Locate the cell with the specified text and output its (x, y) center coordinate. 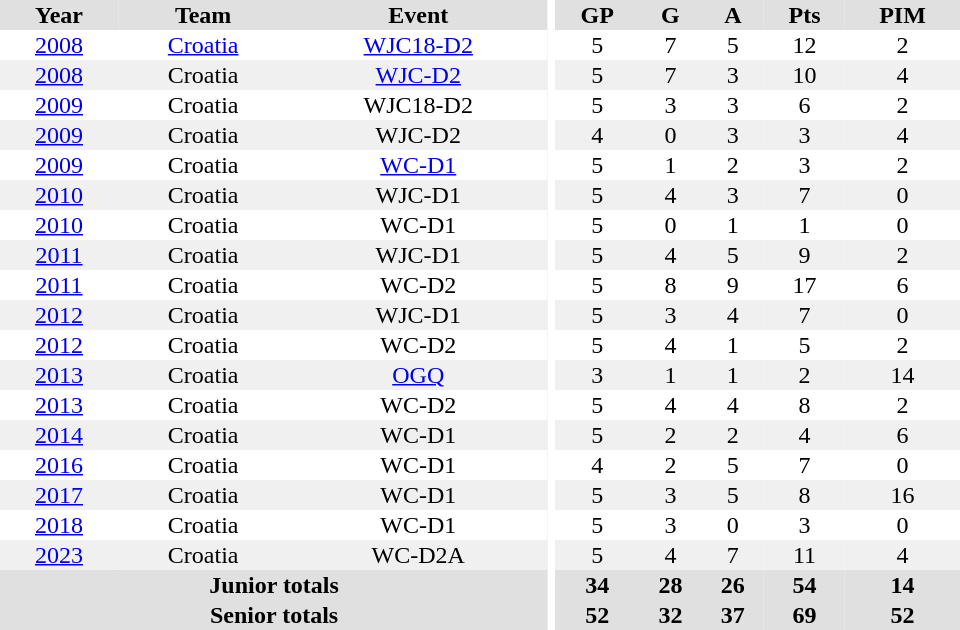
Team (203, 15)
2017 (59, 495)
GP (597, 15)
WC-D2A (418, 555)
37 (733, 615)
10 (804, 75)
2023 (59, 555)
2016 (59, 465)
2014 (59, 435)
16 (902, 495)
11 (804, 555)
OGQ (418, 375)
Year (59, 15)
26 (733, 585)
32 (670, 615)
28 (670, 585)
Senior totals (274, 615)
12 (804, 45)
Pts (804, 15)
17 (804, 285)
2018 (59, 525)
A (733, 15)
34 (597, 585)
Event (418, 15)
PIM (902, 15)
54 (804, 585)
G (670, 15)
69 (804, 615)
Junior totals (274, 585)
